Return (X, Y) of the center of cell containing provided text 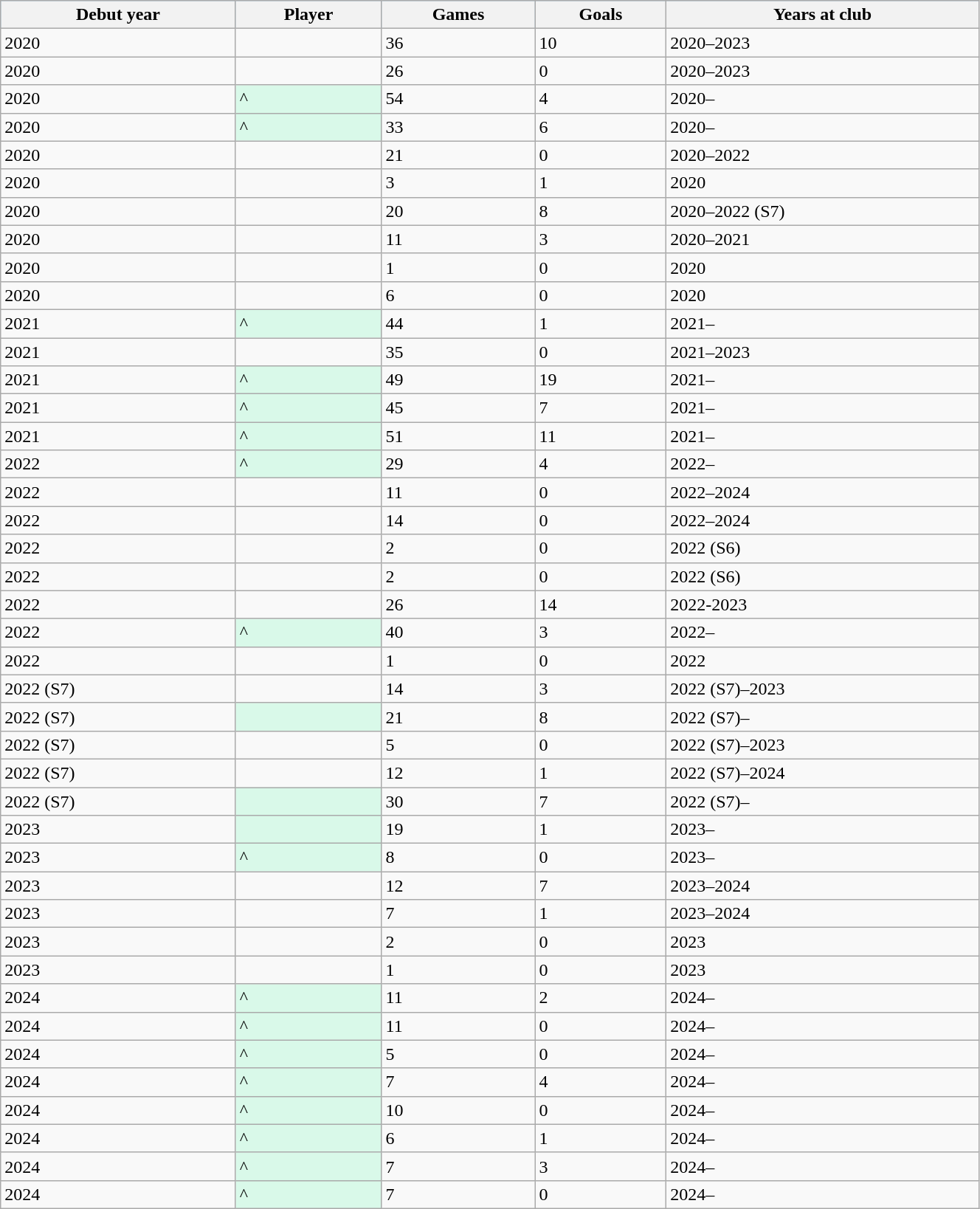
Debut year (118, 15)
54 (458, 99)
2020–2022 (S7) (823, 211)
2022-2023 (823, 604)
29 (458, 464)
20 (458, 211)
33 (458, 127)
2020–2021 (823, 239)
35 (458, 352)
Games (458, 15)
Player (308, 15)
2022 (S7)–2024 (823, 773)
Years at club (823, 15)
40 (458, 633)
2020–2022 (823, 155)
44 (458, 323)
51 (458, 436)
Goals (601, 15)
49 (458, 380)
45 (458, 408)
2021–2023 (823, 352)
36 (458, 43)
30 (458, 801)
